Scan for the cell matching the given text and deliver its [X, Y] coordinate at center. 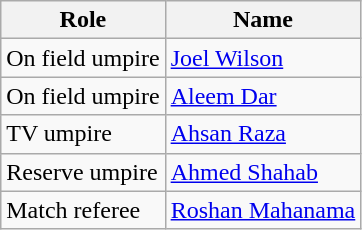
Joel Wilson [263, 58]
Aleem Dar [263, 96]
Ahsan Raza [263, 134]
Match referee [83, 210]
Role [83, 20]
TV umpire [83, 134]
Ahmed Shahab [263, 172]
Roshan Mahanama [263, 210]
Name [263, 20]
Reserve umpire [83, 172]
